For the text-containing cell, return its midpoint in (X, Y) coordinate format. 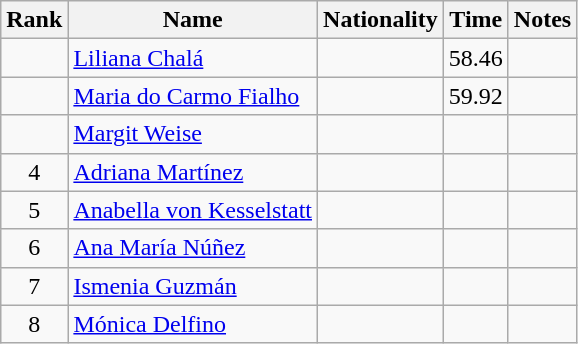
Nationality (381, 20)
8 (34, 324)
6 (34, 248)
Rank (34, 20)
Margit Weise (193, 134)
Ana María Núñez (193, 248)
5 (34, 210)
Ismenia Guzmán (193, 286)
7 (34, 286)
Time (476, 20)
4 (34, 172)
Mónica Delfino (193, 324)
Anabella von Kesselstatt (193, 210)
Name (193, 20)
58.46 (476, 58)
59.92 (476, 96)
Adriana Martínez (193, 172)
Notes (542, 20)
Liliana Chalá (193, 58)
Maria do Carmo Fialho (193, 96)
